Detect which cell encompasses the target text, then output its (X, Y) center coordinate. 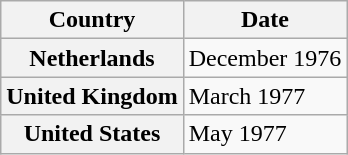
March 1977 (265, 96)
May 1977 (265, 134)
Date (265, 20)
Netherlands (92, 58)
United Kingdom (92, 96)
United States (92, 134)
December 1976 (265, 58)
Country (92, 20)
